Detect which cell encompasses the target text, then output its [X, Y] center coordinate. 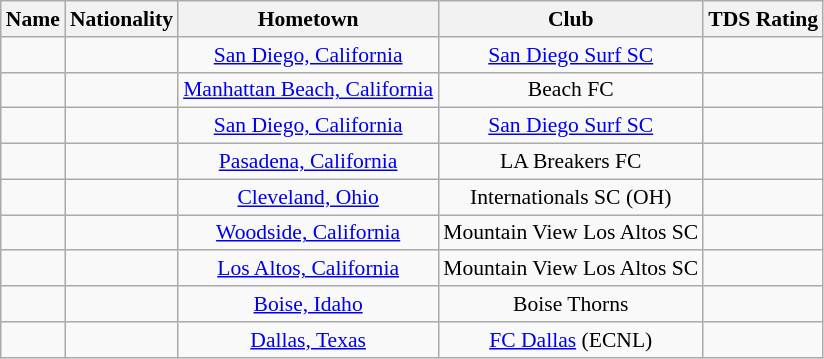
Pasadena, California [308, 162]
TDS Rating [763, 19]
Dallas, Texas [308, 340]
Cleveland, Ohio [308, 197]
Boise, Idaho [308, 304]
LA Breakers FC [570, 162]
Club [570, 19]
Name [33, 19]
Internationals SC (OH) [570, 197]
FC Dallas (ECNL) [570, 340]
Woodside, California [308, 233]
Hometown [308, 19]
Los Altos, California [308, 269]
Manhattan Beach, California [308, 90]
Boise Thorns [570, 304]
Nationality [122, 19]
Beach FC [570, 90]
